Find where the given text appears and provide that cell's center as (x, y) coordinate. 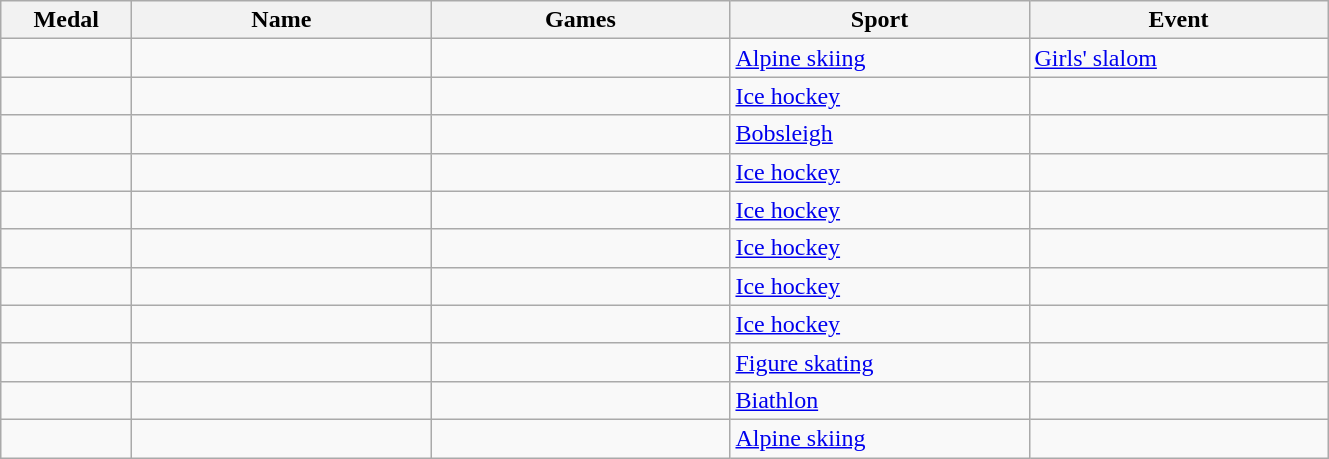
Biathlon (880, 400)
Sport (880, 20)
Bobsleigh (880, 134)
Medal (66, 20)
Name (282, 20)
Games (580, 20)
Figure skating (880, 362)
Event (1178, 20)
Girls' slalom (1178, 58)
